Capture the cell that displays the provided text and extract its (x, y) central coordinate. 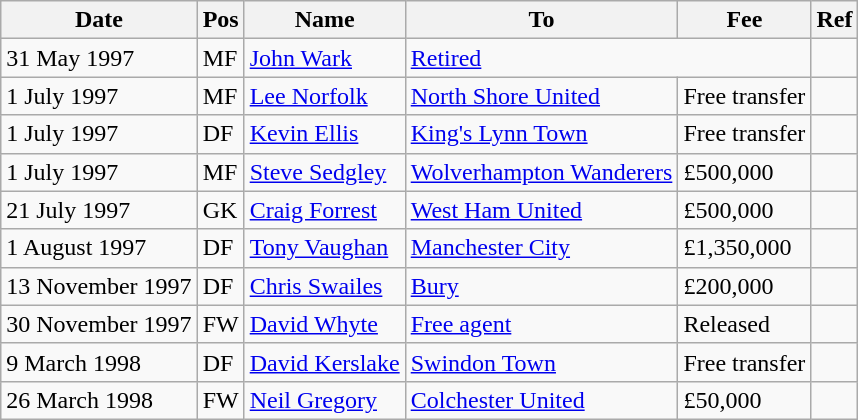
21 July 1997 (99, 210)
Neil Gregory (324, 400)
£1,350,000 (744, 248)
26 March 1998 (99, 400)
1 August 1997 (99, 248)
David Whyte (324, 324)
Tony Vaughan (324, 248)
13 November 1997 (99, 286)
Bury (542, 286)
Lee Norfolk (324, 96)
30 November 1997 (99, 324)
Pos (220, 20)
GK (220, 210)
Name (324, 20)
Date (99, 20)
Kevin Ellis (324, 134)
Chris Swailes (324, 286)
Released (744, 324)
Wolverhampton Wanderers (542, 172)
£50,000 (744, 400)
North Shore United (542, 96)
9 March 1998 (99, 362)
Ref (834, 20)
£200,000 (744, 286)
Swindon Town (542, 362)
David Kerslake (324, 362)
To (542, 20)
West Ham United (542, 210)
Steve Sedgley (324, 172)
Craig Forrest (324, 210)
Fee (744, 20)
Retired (608, 58)
Manchester City (542, 248)
Colchester United (542, 400)
King's Lynn Town (542, 134)
31 May 1997 (99, 58)
Free agent (542, 324)
John Wark (324, 58)
